Return [X, Y] of the center of cell containing provided text 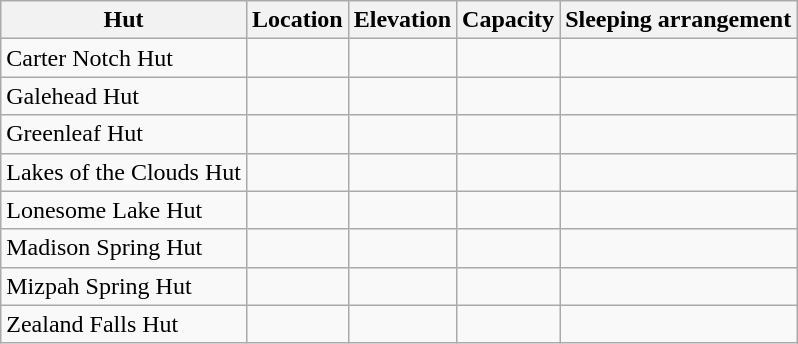
Location [297, 20]
Greenleaf Hut [124, 134]
Mizpah Spring Hut [124, 286]
Elevation [402, 20]
Lakes of the Clouds Hut [124, 172]
Madison Spring Hut [124, 248]
Lonesome Lake Hut [124, 210]
Sleeping arrangement [678, 20]
Hut [124, 20]
Galehead Hut [124, 96]
Carter Notch Hut [124, 58]
Zealand Falls Hut [124, 324]
Capacity [508, 20]
